Identify which cell holds the provided text, then report its (x, y) central coordinate. 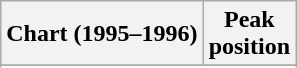
Peakposition (249, 34)
Chart (1995–1996) (102, 34)
